Extract the [X, Y] coordinate from the center of the cell holding the provided text.  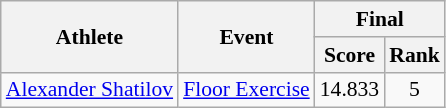
Event [246, 36]
Final [380, 19]
Floor Exercise [246, 90]
14.833 [350, 90]
Rank [414, 55]
Athlete [90, 36]
Alexander Shatilov [90, 90]
5 [414, 90]
Score [350, 55]
